From the cell containing the given text, extract its center point as [x, y] coordinate. 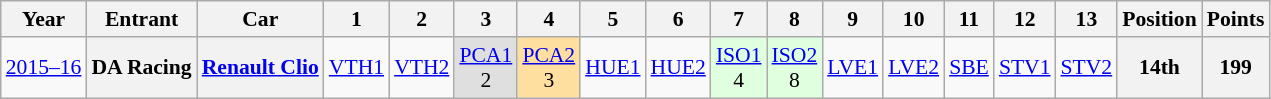
4 [548, 19]
11 [969, 19]
VTH1 [356, 68]
199 [1236, 68]
Entrant [141, 19]
8 [795, 19]
9 [852, 19]
PCA23 [548, 68]
12 [1025, 19]
2 [422, 19]
HUE1 [612, 68]
SBE [969, 68]
DA Racing [141, 68]
2015–16 [44, 68]
Renault Clio [260, 68]
Car [260, 19]
ISO28 [795, 68]
LVE1 [852, 68]
ISO14 [739, 68]
Points [1236, 19]
7 [739, 19]
VTH2 [422, 68]
6 [678, 19]
LVE2 [914, 68]
STV2 [1087, 68]
13 [1087, 19]
1 [356, 19]
Position [1159, 19]
5 [612, 19]
PCA12 [486, 68]
10 [914, 19]
3 [486, 19]
14th [1159, 68]
STV1 [1025, 68]
HUE2 [678, 68]
Year [44, 19]
